Locate the cell with the specified text and output its [X, Y] center coordinate. 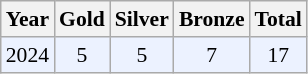
2024 [28, 55]
17 [278, 55]
Total [278, 19]
Silver [142, 19]
Bronze [212, 19]
7 [212, 55]
Year [28, 19]
Gold [82, 19]
